Output the (x, y) coordinate of the center of the cell containing the given text.  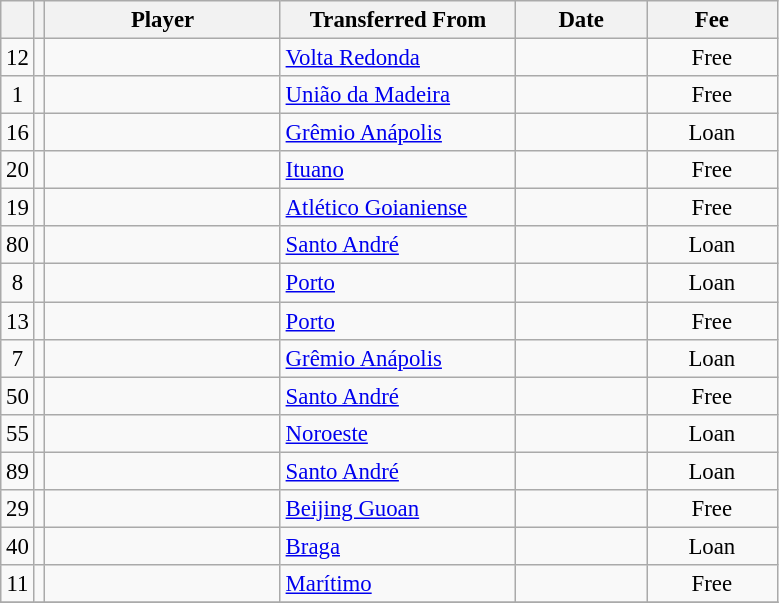
Noroeste (398, 433)
Volta Redonda (398, 58)
20 (18, 170)
50 (18, 396)
União da Madeira (398, 95)
7 (18, 358)
Beijing Guoan (398, 509)
13 (18, 321)
Marítimo (398, 584)
80 (18, 245)
16 (18, 133)
19 (18, 208)
29 (18, 509)
Player (163, 20)
89 (18, 471)
8 (18, 283)
40 (18, 546)
Date (582, 20)
Transferred From (398, 20)
Atlético Goianiense (398, 208)
Fee (712, 20)
55 (18, 433)
Ituano (398, 170)
Braga (398, 546)
1 (18, 95)
11 (18, 584)
12 (18, 58)
